Capture the cell that displays the provided text and extract its (X, Y) central coordinate. 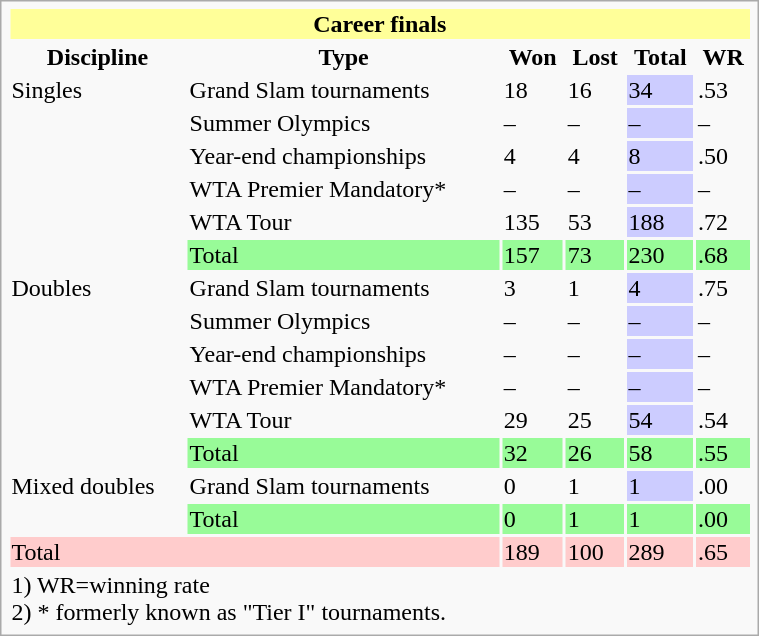
.53 (724, 90)
Career finals (380, 24)
.72 (724, 222)
WR (724, 57)
29 (532, 420)
.50 (724, 156)
1) WR=winning rate2) * formerly known as "Tier I" tournaments. (380, 598)
.68 (724, 255)
Lost (595, 57)
135 (532, 222)
.54 (724, 420)
26 (595, 453)
25 (595, 420)
54 (660, 420)
18 (532, 90)
32 (532, 453)
73 (595, 255)
Type (344, 57)
157 (532, 255)
.65 (724, 552)
188 (660, 222)
.55 (724, 453)
Discipline (98, 57)
8 (660, 156)
.75 (724, 288)
189 (532, 552)
16 (595, 90)
Singles (98, 172)
53 (595, 222)
100 (595, 552)
Mixed doubles (98, 502)
Doubles (98, 370)
3 (532, 288)
Won (532, 57)
58 (660, 453)
289 (660, 552)
230 (660, 255)
34 (660, 90)
